For the text-containing cell, return its midpoint in (x, y) coordinate format. 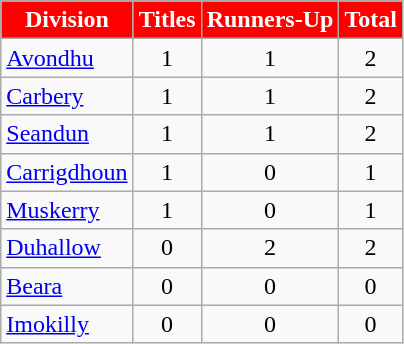
Total (371, 20)
Division (67, 20)
Carbery (67, 96)
Beara (67, 286)
Carrigdhoun (67, 172)
Titles (167, 20)
Imokilly (67, 324)
Muskerry (67, 210)
Avondhu (67, 58)
Seandun (67, 134)
Duhallow (67, 248)
Runners-Up (270, 20)
